Extract the [x, y] coordinate from the center of the cell holding the provided text.  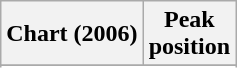
Peakposition [189, 34]
Chart (2006) [72, 34]
